Scan for the cell matching the given text and deliver its [X, Y] coordinate at center. 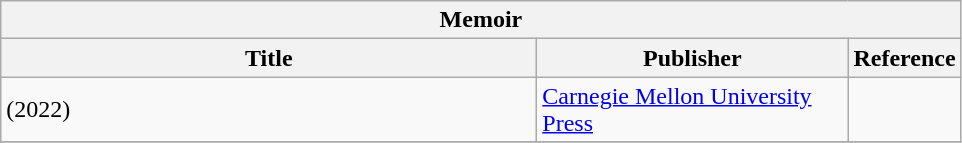
(2022) [269, 110]
Memoir [481, 20]
Publisher [692, 58]
Reference [904, 58]
Carnegie Mellon University Press [692, 110]
Title [269, 58]
